Locate the cell with the specified text and output its (x, y) center coordinate. 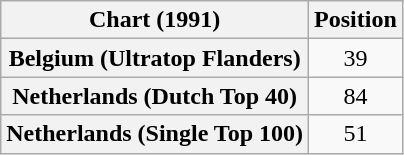
39 (356, 58)
Chart (1991) (155, 20)
Netherlands (Single Top 100) (155, 134)
Belgium (Ultratop Flanders) (155, 58)
84 (356, 96)
Position (356, 20)
51 (356, 134)
Netherlands (Dutch Top 40) (155, 96)
